Return [X, Y] of the center of cell containing provided text 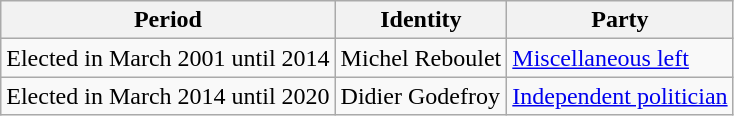
Miscellaneous left [620, 58]
Michel Reboulet [421, 58]
Party [620, 20]
Didier Godefroy [421, 96]
Identity [421, 20]
Elected in March 2014 until 2020 [168, 96]
Elected in March 2001 until 2014 [168, 58]
Independent politician [620, 96]
Period [168, 20]
